Provide the [X, Y] coordinate of the cell's center where the given text is located.  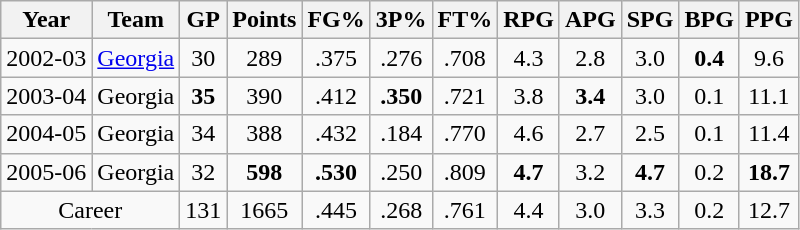
4.4 [529, 210]
11.4 [768, 134]
2003-04 [46, 96]
35 [204, 96]
4.3 [529, 58]
390 [264, 96]
2004-05 [46, 134]
3.3 [650, 210]
.761 [465, 210]
.184 [401, 134]
.350 [401, 96]
Points [264, 20]
.250 [401, 172]
SPG [650, 20]
32 [204, 172]
BPG [709, 20]
4.6 [529, 134]
Team [136, 20]
18.7 [768, 172]
RPG [529, 20]
3.4 [590, 96]
0.4 [709, 58]
.412 [336, 96]
2.8 [590, 58]
12.7 [768, 210]
.432 [336, 134]
.809 [465, 172]
11.1 [768, 96]
3P% [401, 20]
Year [46, 20]
APG [590, 20]
FG% [336, 20]
PPG [768, 20]
.276 [401, 58]
1665 [264, 210]
388 [264, 134]
.721 [465, 96]
GP [204, 20]
289 [264, 58]
30 [204, 58]
34 [204, 134]
3.2 [590, 172]
.708 [465, 58]
598 [264, 172]
Career [90, 210]
9.6 [768, 58]
.268 [401, 210]
2.7 [590, 134]
.375 [336, 58]
2005-06 [46, 172]
3.8 [529, 96]
.445 [336, 210]
2.5 [650, 134]
.770 [465, 134]
131 [204, 210]
.530 [336, 172]
2002-03 [46, 58]
FT% [465, 20]
